Determine the (x, y) coordinate at the center of the cell enclosing the given text.  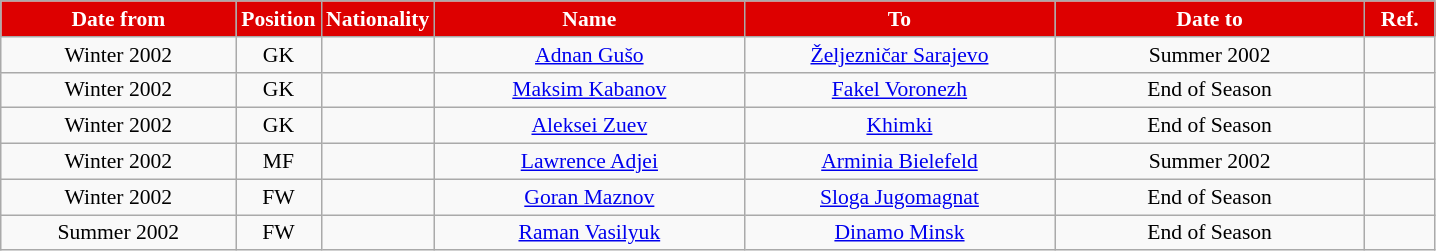
MF (278, 162)
Date from (118, 19)
Ref. (1400, 19)
Željezničar Sarajevo (899, 55)
Name (589, 19)
Lawrence Adjei (589, 162)
Arminia Bielefeld (899, 162)
Fakel Voronezh (899, 90)
Goran Maznov (589, 197)
Raman Vasilyuk (589, 233)
Position (278, 19)
Sloga Jugomagnat (899, 197)
Dinamo Minsk (899, 233)
Khimki (899, 126)
Aleksei Zuev (589, 126)
Maksim Kabanov (589, 90)
Adnan Gušo (589, 55)
To (899, 19)
Nationality (378, 19)
Date to (1210, 19)
